Pinpoint the cell where the given text exists, returning its [x, y] midpoint coordinate. 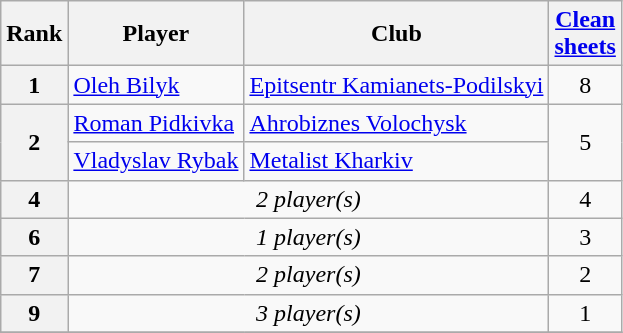
9 [34, 313]
Rank [34, 34]
3 player(s) [308, 313]
8 [585, 85]
Metalist Kharkiv [396, 161]
Roman Pidkivka [156, 123]
Vladyslav Rybak [156, 161]
Cleansheets [585, 34]
Epitsentr Kamianets-Podilskyi [396, 85]
3 [585, 237]
Ahrobiznes Volochysk [396, 123]
Oleh Bilyk [156, 85]
6 [34, 237]
7 [34, 275]
Club [396, 34]
1 player(s) [308, 237]
Player [156, 34]
5 [585, 142]
